Provide the [x, y] coordinate of the cell's center where the given text is located.  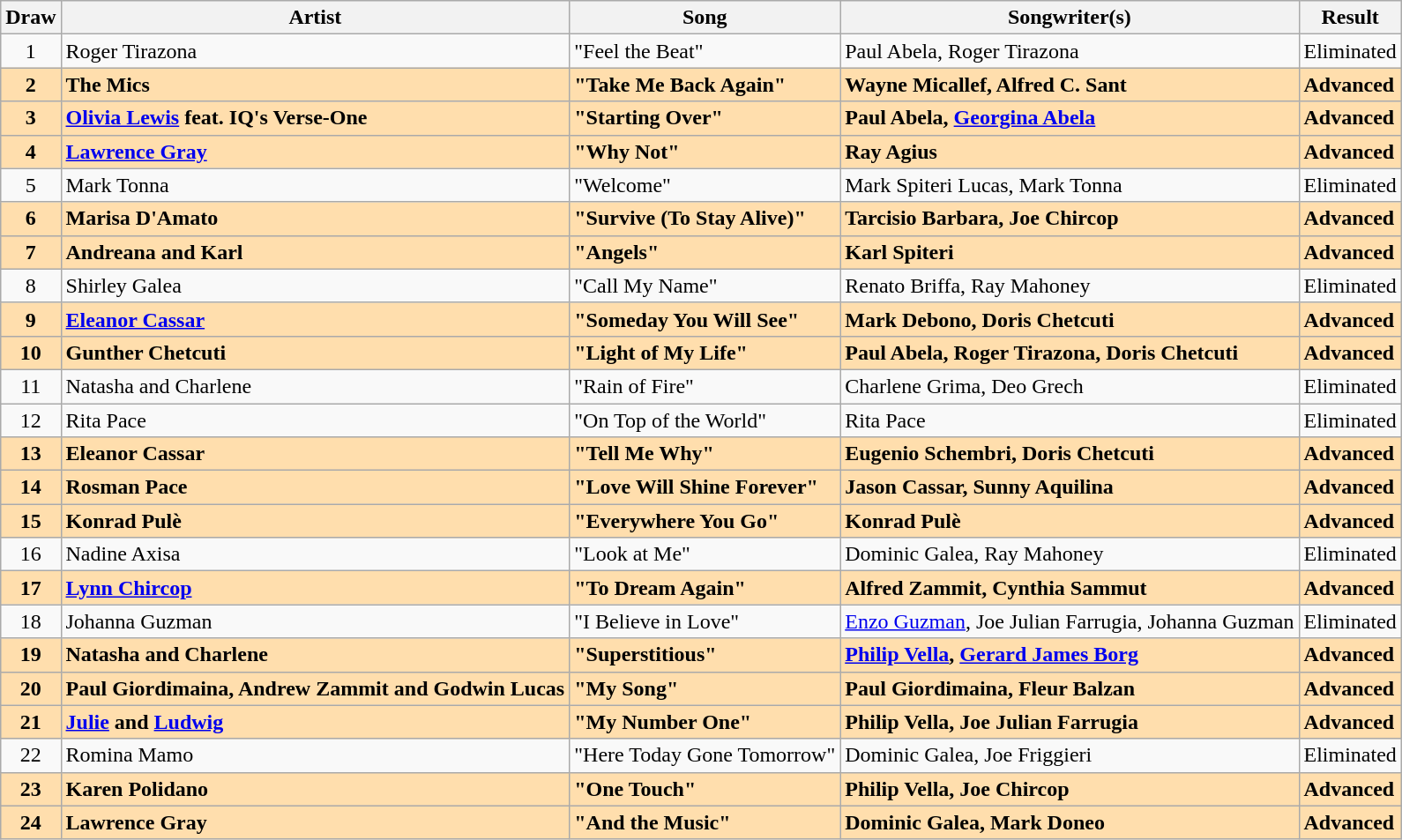
Nadine Axisa [316, 554]
9 [31, 319]
"My Song" [705, 688]
"Here Today Gone Tomorrow" [705, 755]
The Mics [316, 85]
2 [31, 85]
4 [31, 152]
Rosman Pace [316, 487]
Charlene Grima, Deo Grech [1070, 386]
"Survive (To Stay Alive)" [705, 219]
"Starting Over" [705, 118]
"Tell Me Why" [705, 454]
7 [31, 252]
5 [31, 185]
"Feel the Beat" [705, 51]
Wayne Micallef, Alfred C. Sant [1070, 85]
Tarcisio Barbara, Joe Chircop [1070, 219]
Philip Vella, Joe Chircop [1070, 789]
Philip Vella, Joe Julian Farrugia [1070, 722]
Paul Abela, Georgina Abela [1070, 118]
Draw [31, 18]
"Love Will Shine Forever" [705, 487]
14 [31, 487]
Shirley Galea [316, 286]
Songwriter(s) [1070, 18]
Roger Tirazona [316, 51]
1 [31, 51]
Johanna Guzman [316, 621]
Marisa D'Amato [316, 219]
Julie and Ludwig [316, 722]
10 [31, 353]
"On Top of the World" [705, 420]
"One Touch" [705, 789]
Result [1350, 18]
15 [31, 521]
Mark Tonna [316, 185]
Artist [316, 18]
16 [31, 554]
Karen Polidano [316, 789]
Karl Spiteri [1070, 252]
Philip Vella, Gerard James Borg [1070, 655]
"Light of My Life" [705, 353]
Eugenio Schembri, Doris Chetcuti [1070, 454]
18 [31, 621]
Romina Mamo [316, 755]
Paul Abela, Roger Tirazona, Doris Chetcuti [1070, 353]
8 [31, 286]
"Why Not" [705, 152]
Mark Debono, Doris Chetcuti [1070, 319]
"Take Me Back Again" [705, 85]
Dominic Galea, Ray Mahoney [1070, 554]
Dominic Galea, Joe Friggieri [1070, 755]
Dominic Galea, Mark Doneo [1070, 822]
"My Number One" [705, 722]
23 [31, 789]
Enzo Guzman, Joe Julian Farrugia, Johanna Guzman [1070, 621]
"Welcome" [705, 185]
"Someday You Will See" [705, 319]
Renato Briffa, Ray Mahoney [1070, 286]
Gunther Chetcuti [316, 353]
22 [31, 755]
"Angels" [705, 252]
20 [31, 688]
Alfred Zammit, Cynthia Sammut [1070, 588]
"Look at Me" [705, 554]
21 [31, 722]
17 [31, 588]
11 [31, 386]
Paul Giordimaina, Fleur Balzan [1070, 688]
Paul Abela, Roger Tirazona [1070, 51]
Jason Cassar, Sunny Aquilina [1070, 487]
"Call My Name" [705, 286]
Song [705, 18]
19 [31, 655]
Ray Agius [1070, 152]
6 [31, 219]
24 [31, 822]
"Everywhere You Go" [705, 521]
Andreana and Karl [316, 252]
"And the Music" [705, 822]
"I Believe in Love" [705, 621]
Olivia Lewis feat. IQ's Verse-One [316, 118]
Mark Spiteri Lucas, Mark Tonna [1070, 185]
Lynn Chircop [316, 588]
Paul Giordimaina, Andrew Zammit and Godwin Lucas [316, 688]
"Superstitious" [705, 655]
3 [31, 118]
"Rain of Fire" [705, 386]
"To Dream Again" [705, 588]
12 [31, 420]
13 [31, 454]
